From the cell containing the given text, extract its center point as [X, Y] coordinate. 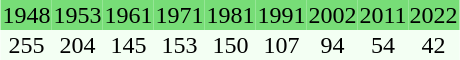
1971 [180, 15]
2022 [434, 15]
153 [180, 45]
1953 [78, 15]
2011 [383, 15]
150 [230, 45]
1961 [128, 15]
94 [332, 45]
145 [128, 45]
204 [78, 45]
1981 [230, 15]
54 [383, 45]
255 [26, 45]
2002 [332, 15]
42 [434, 45]
1991 [282, 15]
107 [282, 45]
1948 [26, 15]
